Provide the (x, y) coordinate of the cell's center where the given text is located.  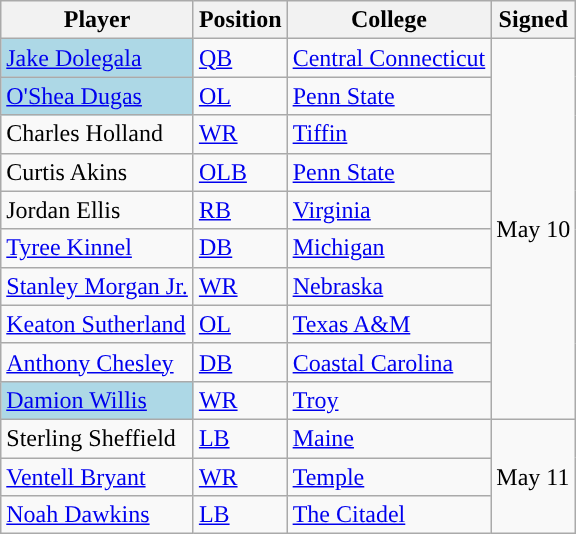
Coastal Carolina (389, 362)
Virginia (389, 210)
The Citadel (389, 515)
QB (240, 58)
Ventell Bryant (98, 477)
Tiffin (389, 134)
Maine (389, 438)
May 11 (534, 476)
Noah Dawkins (98, 515)
College (389, 20)
Charles Holland (98, 134)
Jake Dolegala (98, 58)
O'Shea Dugas (98, 96)
Keaton Sutherland (98, 324)
Anthony Chesley (98, 362)
Nebraska (389, 286)
Stanley Morgan Jr. (98, 286)
Curtis Akins (98, 172)
Texas A&M (389, 324)
RB (240, 210)
Troy (389, 400)
OLB (240, 172)
Position (240, 20)
Jordan Ellis (98, 210)
Signed (534, 20)
Damion Willis (98, 400)
Temple (389, 477)
Central Connecticut (389, 58)
Michigan (389, 248)
Tyree Kinnel (98, 248)
Player (98, 20)
May 10 (534, 230)
Sterling Sheffield (98, 438)
